Capture the cell that displays the provided text and extract its [x, y] central coordinate. 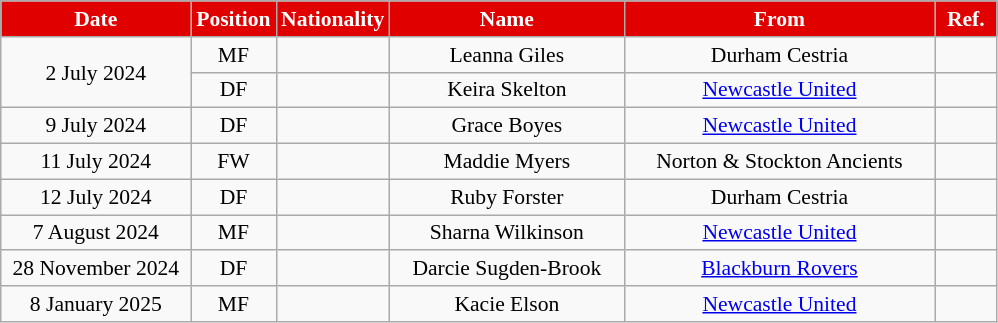
Grace Boyes [506, 126]
FW [234, 162]
11 July 2024 [96, 162]
9 July 2024 [96, 126]
Sharna Wilkinson [506, 233]
7 August 2024 [96, 233]
Date [96, 19]
Keira Skelton [506, 90]
Maddie Myers [506, 162]
12 July 2024 [96, 197]
2 July 2024 [96, 72]
Blackburn Rovers [779, 269]
Kacie Elson [506, 304]
8 January 2025 [96, 304]
Name [506, 19]
Ref. [966, 19]
Nationality [332, 19]
Darcie Sugden-Brook [506, 269]
From [779, 19]
Position [234, 19]
28 November 2024 [96, 269]
Leanna Giles [506, 55]
Norton & Stockton Ancients [779, 162]
Ruby Forster [506, 197]
